For the text-containing cell, return its midpoint in (x, y) coordinate format. 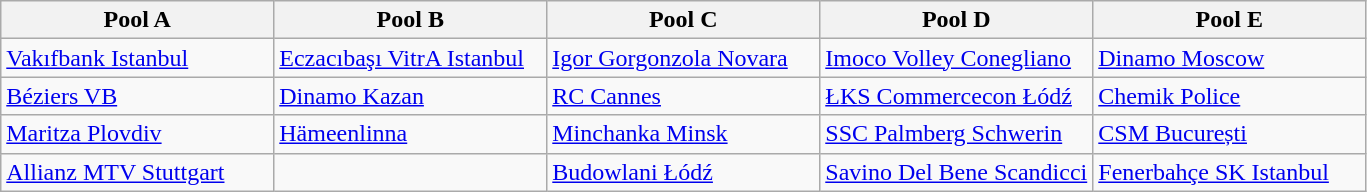
Vakıfbank Istanbul (138, 58)
Allianz MTV Stuttgart (138, 172)
Chemik Police (1230, 96)
Dinamo Moscow (1230, 58)
Pool A (138, 20)
ŁKS Commercecon Łódź (956, 96)
Savino Del Bene Scandicci (956, 172)
Igor Gorgonzola Novara (684, 58)
Fenerbahçe SK Istanbul (1230, 172)
SSC Palmberg Schwerin (956, 134)
Pool E (1230, 20)
Imoco Volley Conegliano (956, 58)
Dinamo Kazan (410, 96)
Hämeenlinna (410, 134)
CSM București (1230, 134)
Eczacıbaşı VitrA Istanbul (410, 58)
Pool B (410, 20)
Budowlani Łódź (684, 172)
Minchanka Minsk (684, 134)
RC Cannes (684, 96)
Maritza Plovdiv (138, 134)
Pool C (684, 20)
Béziers VB (138, 96)
Pool D (956, 20)
